Find where the given text appears and provide that cell's center as [x, y] coordinate. 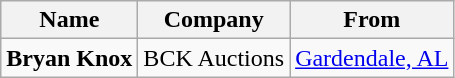
From [372, 20]
Gardendale, AL [372, 58]
Name [70, 20]
Bryan Knox [70, 58]
Company [214, 20]
BCK Auctions [214, 58]
